Search for the cell housing the specified text and yield its (x, y) center coordinate. 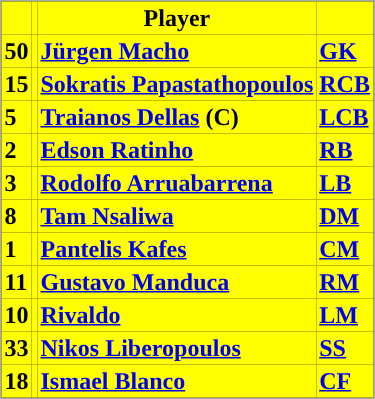
CM (344, 248)
Pantelis Kafes (178, 248)
Jürgen Macho (178, 50)
Traianos Dellas (C) (178, 116)
Ismael Blanco (178, 380)
Tam Nsaliwa (178, 216)
11 (17, 282)
DM (344, 216)
LM (344, 314)
RB (344, 150)
Sokratis Papastathopoulos (178, 84)
1 (17, 248)
CF (344, 380)
SS (344, 348)
Edson Ratinho (178, 150)
LCB (344, 116)
Player (178, 18)
Nikos Liberopoulos (178, 348)
10 (17, 314)
Gustavo Manduca (178, 282)
Rivaldo (178, 314)
3 (17, 182)
8 (17, 216)
5 (17, 116)
GK (344, 50)
RM (344, 282)
RCB (344, 84)
LB (344, 182)
Rodolfo Arruabarrena (178, 182)
50 (17, 50)
33 (17, 348)
18 (17, 380)
2 (17, 150)
15 (17, 84)
